Return the [X, Y] coordinate for the center point of the cell that contains the specified text.  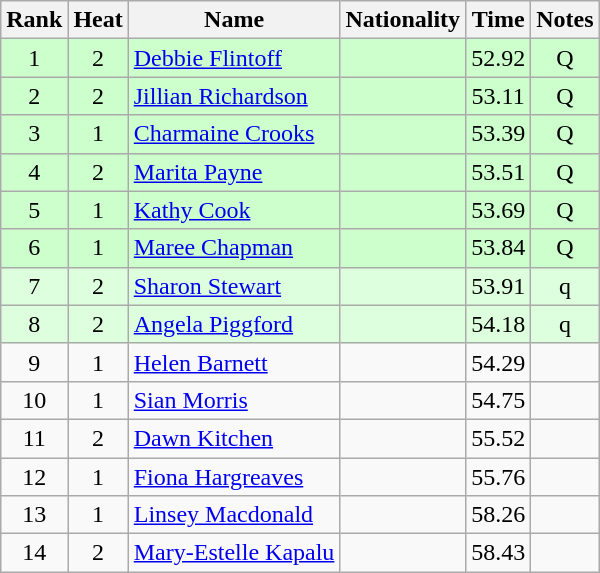
Dawn Kitchen [234, 438]
58.43 [498, 553]
53.39 [498, 134]
53.69 [498, 210]
11 [34, 438]
6 [34, 248]
53.84 [498, 248]
58.26 [498, 515]
5 [34, 210]
53.11 [498, 96]
4 [34, 172]
Kathy Cook [234, 210]
Charmaine Crooks [234, 134]
7 [34, 286]
53.91 [498, 286]
Notes [565, 20]
Heat [98, 20]
Fiona Hargreaves [234, 477]
14 [34, 553]
Linsey Macdonald [234, 515]
12 [34, 477]
Marita Payne [234, 172]
Sharon Stewart [234, 286]
Mary-Estelle Kapalu [234, 553]
55.52 [498, 438]
3 [34, 134]
Angela Piggford [234, 324]
55.76 [498, 477]
54.75 [498, 400]
Debbie Flintoff [234, 58]
8 [34, 324]
Nationality [403, 20]
9 [34, 362]
13 [34, 515]
53.51 [498, 172]
54.18 [498, 324]
10 [34, 400]
54.29 [498, 362]
Sian Morris [234, 400]
Helen Barnett [234, 362]
Rank [34, 20]
Time [498, 20]
Name [234, 20]
Jillian Richardson [234, 96]
52.92 [498, 58]
Maree Chapman [234, 248]
